Identify which cell holds the provided text, then report its (x, y) central coordinate. 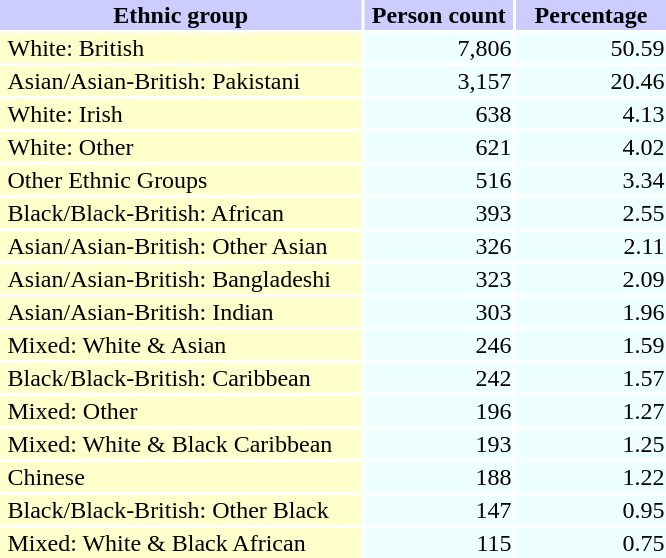
1.27 (591, 411)
4.13 (591, 114)
0.95 (591, 510)
White: Irish (181, 114)
Mixed: White & Asian (181, 345)
1.22 (591, 477)
1.96 (591, 312)
188 (438, 477)
2.09 (591, 279)
147 (438, 510)
Black/Black-British: African (181, 213)
Mixed: White & Black African (181, 543)
621 (438, 147)
246 (438, 345)
4.02 (591, 147)
393 (438, 213)
Other Ethnic Groups (181, 180)
White: British (181, 48)
193 (438, 444)
Mixed: Other (181, 411)
Asian/Asian-British: Pakistani (181, 81)
Ethnic group (181, 15)
Chinese (181, 477)
3.34 (591, 180)
0.75 (591, 543)
Black/Black-British: Other Black (181, 510)
3,157 (438, 81)
242 (438, 378)
115 (438, 543)
196 (438, 411)
Percentage (591, 15)
1.59 (591, 345)
303 (438, 312)
516 (438, 180)
Asian/Asian-British: Bangladeshi (181, 279)
20.46 (591, 81)
Mixed: White & Black Caribbean (181, 444)
Asian/Asian-British: Other Asian (181, 246)
Person count (438, 15)
50.59 (591, 48)
326 (438, 246)
1.25 (591, 444)
1.57 (591, 378)
White: Other (181, 147)
7,806 (438, 48)
Asian/Asian-British: Indian (181, 312)
Black/Black-British: Caribbean (181, 378)
638 (438, 114)
2.55 (591, 213)
2.11 (591, 246)
323 (438, 279)
